Find where the given text appears and provide that cell's center as [x, y] coordinate. 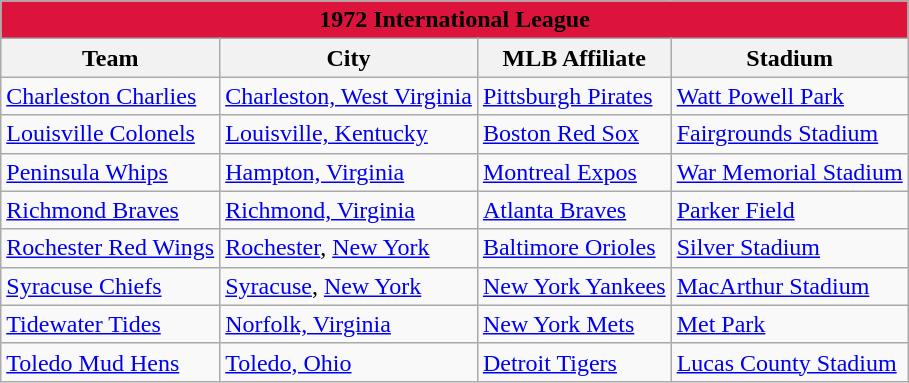
Montreal Expos [574, 172]
Met Park [790, 324]
City [349, 58]
Richmond Braves [110, 210]
Charleston, West Virginia [349, 96]
Rochester Red Wings [110, 248]
Atlanta Braves [574, 210]
New York Yankees [574, 286]
Norfolk, Virginia [349, 324]
Toledo Mud Hens [110, 362]
Tidewater Tides [110, 324]
MLB Affiliate [574, 58]
MacArthur Stadium [790, 286]
Silver Stadium [790, 248]
Baltimore Orioles [574, 248]
Watt Powell Park [790, 96]
Louisville Colonels [110, 134]
Boston Red Sox [574, 134]
Rochester, New York [349, 248]
Parker Field [790, 210]
Fairgrounds Stadium [790, 134]
Team [110, 58]
Detroit Tigers [574, 362]
Syracuse, New York [349, 286]
Richmond, Virginia [349, 210]
1972 International League [454, 20]
Toledo, Ohio [349, 362]
Hampton, Virginia [349, 172]
Syracuse Chiefs [110, 286]
Louisville, Kentucky [349, 134]
Lucas County Stadium [790, 362]
Peninsula Whips [110, 172]
New York Mets [574, 324]
Pittsburgh Pirates [574, 96]
War Memorial Stadium [790, 172]
Charleston Charlies [110, 96]
Stadium [790, 58]
